Determine the [x, y] coordinate at the center of the cell enclosing the given text.  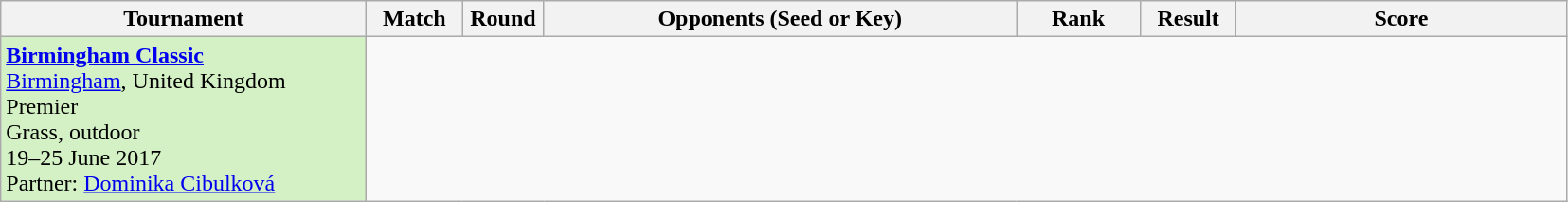
Round [503, 19]
Birmingham Classic Birmingham, United KingdomPremierGrass, outdoor19–25 June 2017Partner: Dominika Cibulková [184, 119]
Opponents (Seed or Key) [781, 19]
Result [1188, 19]
Match [415, 19]
Tournament [184, 19]
Score [1402, 19]
Rank [1078, 19]
